Scan for the cell matching the given text and deliver its [X, Y] coordinate at center. 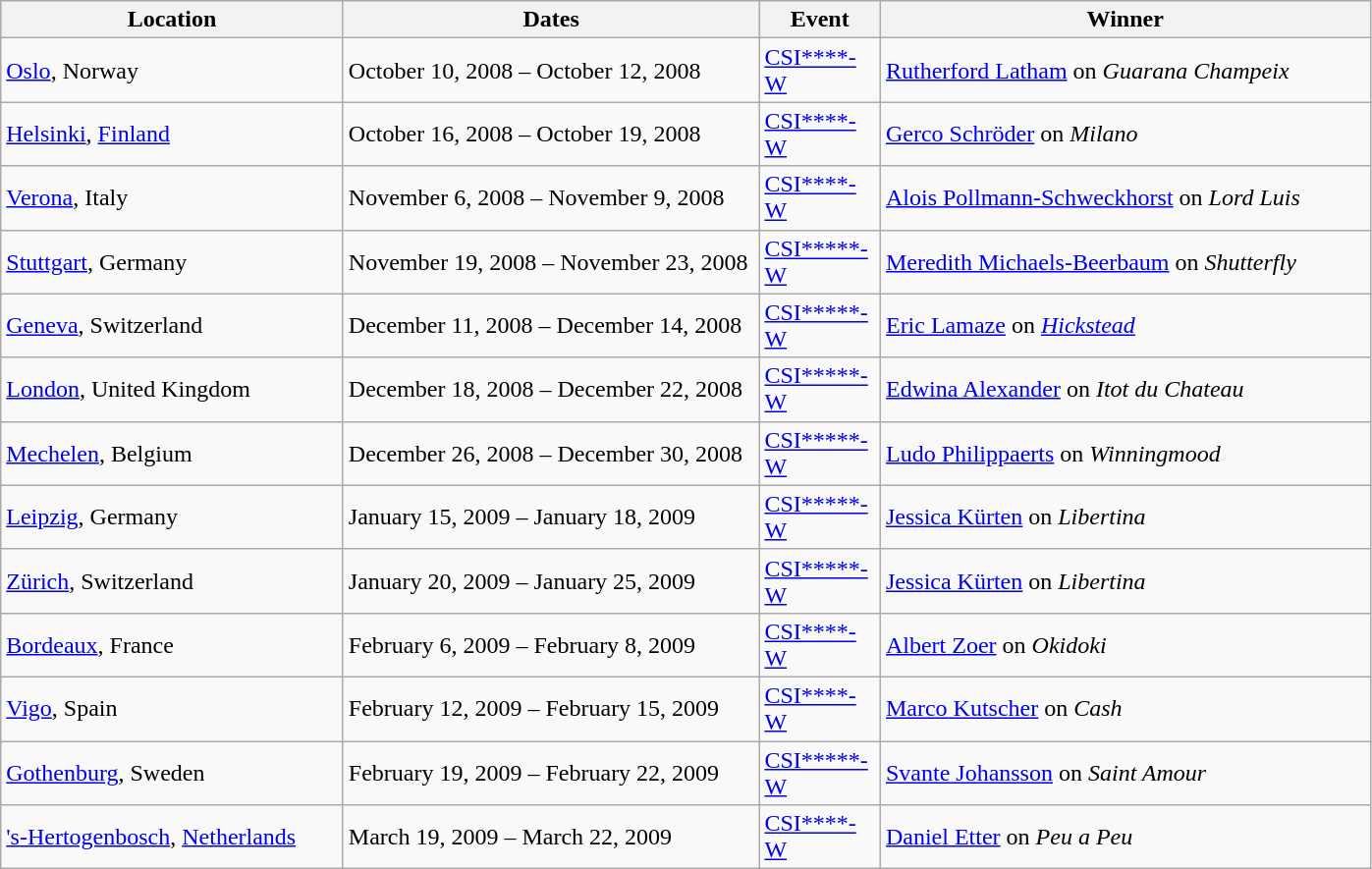
Dates [551, 20]
Ludo Philippaerts on Winningmood [1125, 454]
Helsinki, Finland [173, 134]
Albert Zoer on Okidoki [1125, 644]
Verona, Italy [173, 198]
December 26, 2008 – December 30, 2008 [551, 454]
Location [173, 20]
January 15, 2009 – January 18, 2009 [551, 516]
Svante Johansson on Saint Amour [1125, 772]
Edwina Alexander on Itot du Chateau [1125, 389]
February 12, 2009 – February 15, 2009 [551, 709]
Leipzig, Germany [173, 516]
December 11, 2008 – December 14, 2008 [551, 326]
Mechelen, Belgium [173, 454]
January 20, 2009 – January 25, 2009 [551, 581]
Vigo, Spain [173, 709]
Stuttgart, Germany [173, 261]
Winner [1125, 20]
Geneva, Switzerland [173, 326]
Bordeaux, France [173, 644]
February 6, 2009 – February 8, 2009 [551, 644]
Gothenburg, Sweden [173, 772]
Gerco Schröder on Milano [1125, 134]
Daniel Etter on Peu a Peu [1125, 837]
Oslo, Norway [173, 71]
October 16, 2008 – October 19, 2008 [551, 134]
November 19, 2008 – November 23, 2008 [551, 261]
Zürich, Switzerland [173, 581]
Alois Pollmann-Schweckhorst on Lord Luis [1125, 198]
Rutherford Latham on Guarana Champeix [1125, 71]
Eric Lamaze on Hickstead [1125, 326]
February 19, 2009 – February 22, 2009 [551, 772]
December 18, 2008 – December 22, 2008 [551, 389]
November 6, 2008 – November 9, 2008 [551, 198]
London, United Kingdom [173, 389]
March 19, 2009 – March 22, 2009 [551, 837]
Event [820, 20]
's-Hertogenbosch, Netherlands [173, 837]
Meredith Michaels-Beerbaum on Shutterfly [1125, 261]
October 10, 2008 – October 12, 2008 [551, 71]
Marco Kutscher on Cash [1125, 709]
